Find where the given text appears and provide that cell's center as (X, Y) coordinate. 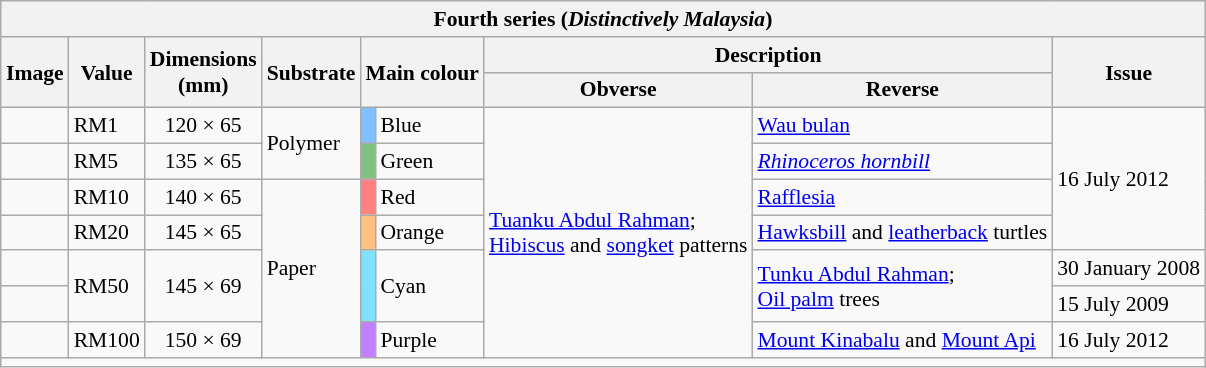
Mount Kinabalu and Mount Api (903, 339)
Polymer (312, 144)
Image (35, 72)
145 × 65 (204, 232)
Cyan (430, 286)
RM20 (107, 232)
135 × 65 (204, 161)
120 × 65 (204, 126)
Tunku Abdul Rahman;Oil palm trees (903, 286)
Reverse (903, 90)
Wau bulan (903, 126)
Orange (430, 232)
Obverse (618, 90)
150 × 69 (204, 339)
Main colour (422, 72)
RM100 (107, 339)
Description (768, 54)
Green (430, 161)
Paper (312, 268)
140 × 65 (204, 197)
30 January 2008 (1128, 268)
RM1 (107, 126)
Purple (430, 339)
Rhinoceros hornbill (903, 161)
Fourth series (Distinctively Malaysia) (603, 19)
Blue (430, 126)
145 × 69 (204, 286)
RM50 (107, 286)
15 July 2009 (1128, 304)
Dimensions(mm) (204, 72)
Tuanku Abdul Rahman;Hibiscus and songket patterns (618, 232)
RM10 (107, 197)
Issue (1128, 72)
Hawksbill and leatherback turtles (903, 232)
RM5 (107, 161)
Red (430, 197)
Value (107, 72)
Substrate (312, 72)
Rafflesia (903, 197)
